Return the (x, y) coordinate for the center point of the cell that contains the specified text.  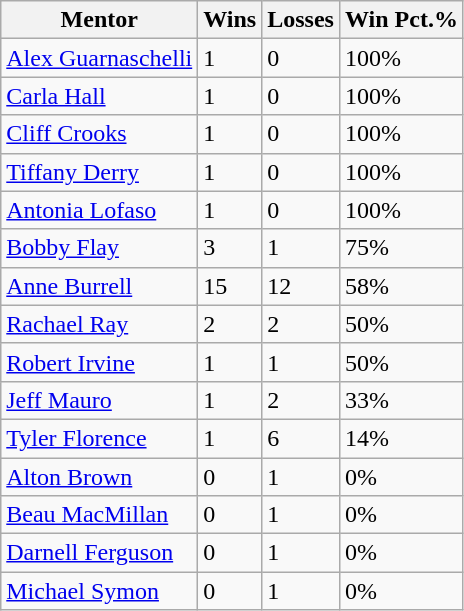
33% (401, 400)
Tyler Florence (100, 438)
Antonia Lofaso (100, 210)
Beau MacMillan (100, 515)
Darnell Ferguson (100, 553)
Losses (301, 20)
Robert Irvine (100, 362)
Michael Symon (100, 591)
14% (401, 438)
Cliff Crooks (100, 134)
58% (401, 286)
Bobby Flay (100, 248)
Alton Brown (100, 477)
3 (230, 248)
12 (301, 286)
Mentor (100, 20)
Tiffany Derry (100, 172)
Wins (230, 20)
6 (301, 438)
15 (230, 286)
Alex Guarnaschelli (100, 58)
75% (401, 248)
Win Pct.% (401, 20)
Rachael Ray (100, 324)
Anne Burrell (100, 286)
Carla Hall (100, 96)
Jeff Mauro (100, 400)
